From the cell containing the given text, extract its center point as (x, y) coordinate. 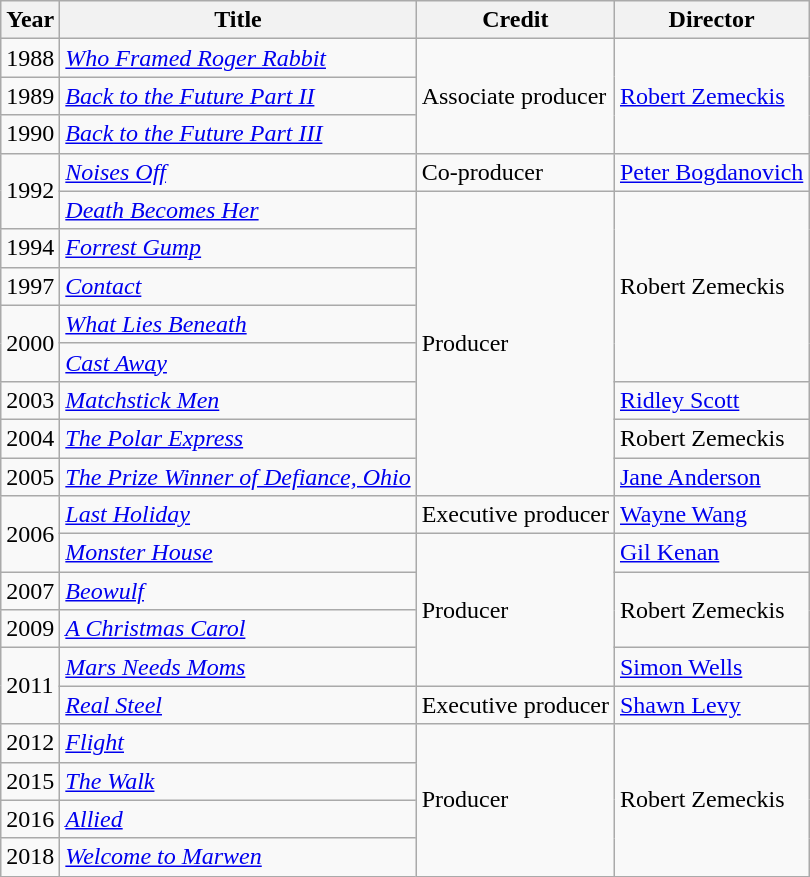
Last Holiday (238, 515)
A Christmas Carol (238, 629)
The Polar Express (238, 438)
Gil Kenan (711, 553)
2012 (30, 743)
Jane Anderson (711, 477)
Director (711, 20)
Year (30, 20)
2005 (30, 477)
2000 (30, 343)
Welcome to Marwen (238, 857)
Peter Bogdanovich (711, 172)
The Walk (238, 781)
Cast Away (238, 362)
2007 (30, 591)
Credit (515, 20)
Noises Off (238, 172)
2004 (30, 438)
2006 (30, 534)
Death Becomes Her (238, 210)
Ridley Scott (711, 400)
Contact (238, 286)
Associate producer (515, 96)
2016 (30, 819)
Monster House (238, 553)
Simon Wells (711, 667)
2018 (30, 857)
1990 (30, 134)
Forrest Gump (238, 248)
Back to the Future Part II (238, 96)
Back to the Future Part III (238, 134)
Wayne Wang (711, 515)
Mars Needs Moms (238, 667)
2009 (30, 629)
Co-producer (515, 172)
Real Steel (238, 705)
1994 (30, 248)
Who Framed Roger Rabbit (238, 58)
The Prize Winner of Defiance, Ohio (238, 477)
Shawn Levy (711, 705)
1989 (30, 96)
1988 (30, 58)
2011 (30, 686)
1997 (30, 286)
Beowulf (238, 591)
Title (238, 20)
2015 (30, 781)
Flight (238, 743)
What Lies Beneath (238, 324)
1992 (30, 191)
Matchstick Men (238, 400)
2003 (30, 400)
Allied (238, 819)
